Locate the cell with the specified text and output its [x, y] center coordinate. 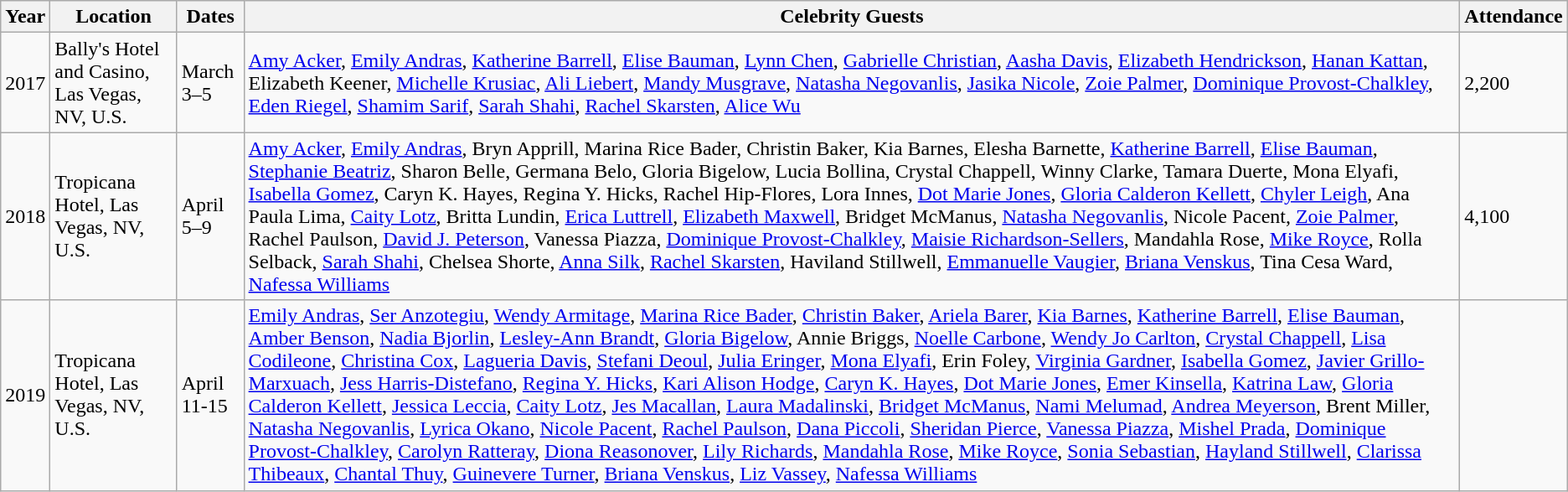
2,200 [1514, 82]
4,100 [1514, 216]
March 3–5 [210, 82]
Attendance [1514, 17]
Celebrity Guests [852, 17]
2019 [25, 396]
April 11-15 [210, 396]
Bally's Hotel and Casino, Las Vegas, NV, U.S. [114, 82]
April 5–9 [210, 216]
Dates [210, 17]
Year [25, 17]
2017 [25, 82]
2018 [25, 216]
Location [114, 17]
